Extract the (x, y) coordinate from the center of the cell holding the provided text.  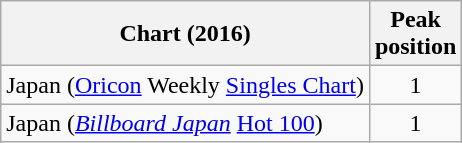
Peakposition (415, 34)
Japan (Oricon Weekly Singles Chart) (186, 85)
Chart (2016) (186, 34)
Japan (Billboard Japan Hot 100) (186, 123)
